From the cell containing the given text, extract its center point as [x, y] coordinate. 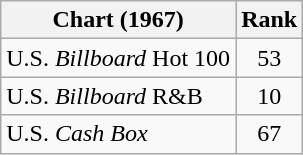
67 [270, 134]
U.S. Billboard Hot 100 [118, 58]
53 [270, 58]
U.S. Billboard R&B [118, 96]
Chart (1967) [118, 20]
10 [270, 96]
Rank [270, 20]
U.S. Cash Box [118, 134]
